Capture the cell that displays the provided text and extract its [x, y] central coordinate. 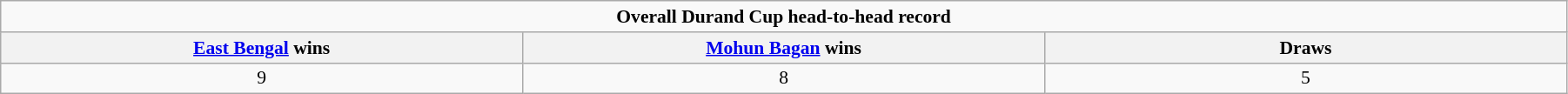
5 [1306, 78]
Overall Durand Cup head-to-head record [784, 17]
Draws [1306, 48]
Mohun Bagan wins [784, 48]
8 [784, 78]
East Bengal wins [262, 48]
9 [262, 78]
